Search for the cell housing the specified text and yield its [x, y] center coordinate. 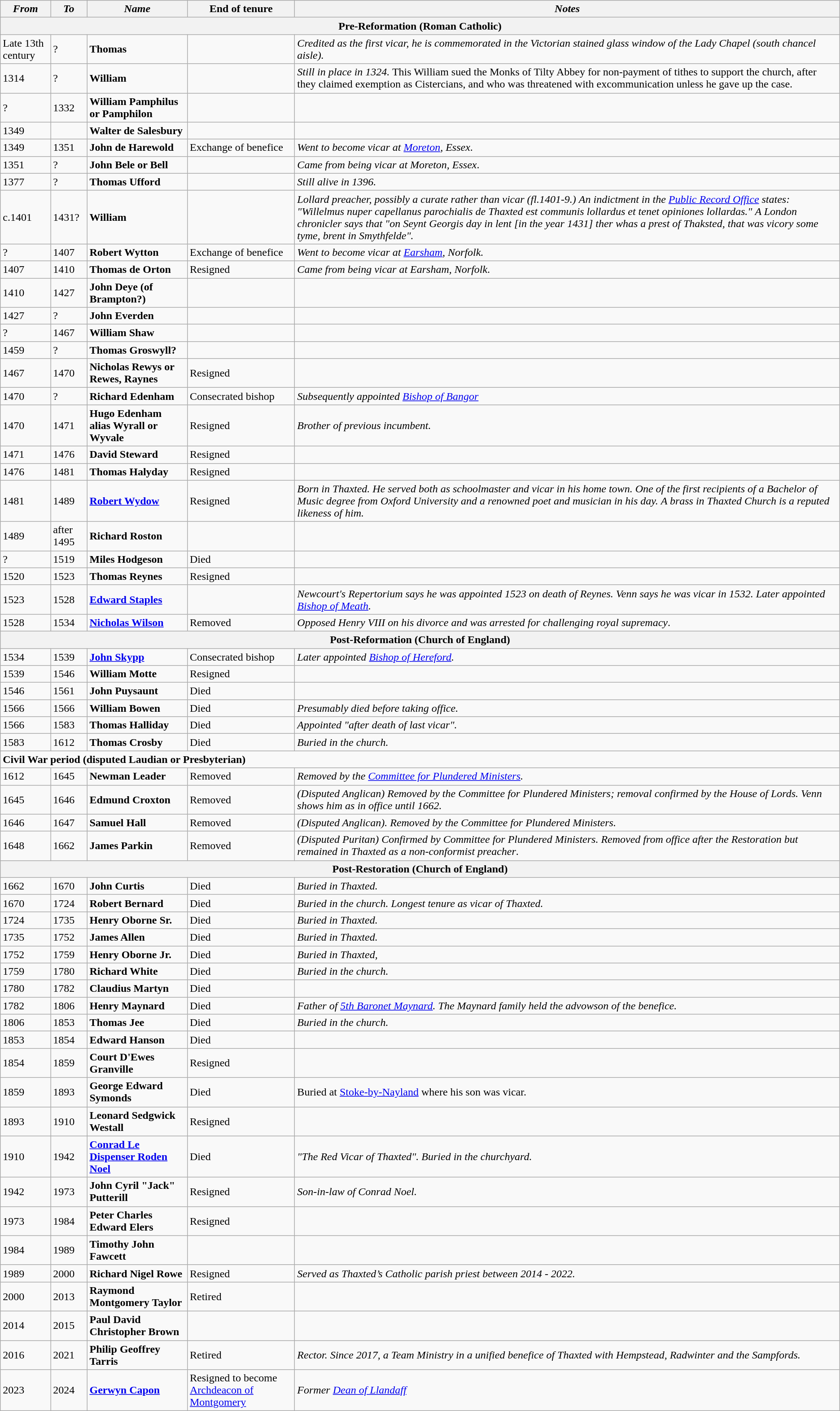
Appointed "after death of last vicar". [567, 725]
Thomas Reynes [137, 576]
Miles Hodgeson [137, 559]
Hugo Edenham alias Wyrall or Wyvale [137, 425]
Went to become vicar at Earsham, Norfolk. [567, 252]
Nicholas Wilson [137, 622]
Still alive in 1396. [567, 182]
2023 [26, 1390]
2021 [69, 1354]
Thomas [137, 49]
1647 [69, 823]
Thomas Crosby [137, 742]
Went to become vicar at Moreton, Essex. [567, 148]
1561 [69, 691]
Civil War period (disputed Laudian or Presbyterian) [420, 759]
Henry Oborne Jr. [137, 955]
Buried in Thaxted, [567, 955]
Thomas Halliday [137, 725]
Rector. Since 2017, a Team Ministry in a unified benefice of Thaxted with Hempstead, Radwinter and the Sampfords. [567, 1354]
Richard Roston [137, 536]
Richard Edenham [137, 396]
End of tenure [241, 9]
William Pamphilus or Pamphilon [137, 108]
Post-Restoration (Church of England) [420, 869]
(Disputed Anglican). Removed by the Committee for Plundered Ministers. [567, 823]
2014 [26, 1326]
Paul David Christopher Brown [137, 1326]
John Everden [137, 316]
John de Harewold [137, 148]
James Parkin [137, 846]
William Shaw [137, 333]
William Bowen [137, 708]
Removed by the Committee for Plundered Ministers. [567, 776]
1332 [69, 108]
Brother of previous incumbent. [567, 425]
Newcourt's Repertorium says he was appointed 1523 on death of Reynes. Venn says he was vicar in 1532. Later appointed Bishop of Meath. [567, 600]
Henry Oborne Sr. [137, 920]
Notes [567, 9]
Pre-Reformation (Roman Catholic) [420, 26]
William Motte [137, 674]
Robert Bernard [137, 903]
Thomas Groswyll? [137, 350]
Peter Charles Edward Elers [137, 1221]
From [26, 9]
c.1401 [26, 217]
Henry Maynard [137, 1006]
Late 13th century [26, 49]
Served as Thaxted’s Catholic parish priest between 2014 - 2022. [567, 1273]
Edward Hanson [137, 1040]
John Deye (of Brampton?) [137, 293]
Edmund Croxton [137, 800]
Opposed Henry VIII on his divorce and was arrested for challenging royal supremacy. [567, 622]
Came from being vicar at Moreton, Essex. [567, 165]
1519 [69, 559]
Subsequently appointed Bishop of Bangor [567, 396]
Claudius Martyn [137, 989]
2024 [69, 1390]
Former Dean of Llandaff [567, 1390]
Thomas Ufford [137, 182]
Leonard Sedgwick Westall [137, 1121]
Conrad Le Dispenser Roden Noel [137, 1157]
Resigned to become Archdeacon of Montgomery [241, 1390]
To [69, 9]
Timothy John Fawcett [137, 1250]
after 1495 [69, 536]
1314 [26, 78]
1459 [26, 350]
Court D'Ewes Granville [137, 1063]
2015 [69, 1326]
Philip Geoffrey Tarris [137, 1354]
Richard White [137, 972]
Nicholas Rewys or Rewes, Raynes [137, 373]
John Curtis [137, 886]
Buried at Stoke-by-Nayland where his son was vicar. [567, 1092]
Thomas Halyday [137, 472]
John Cyril "Jack" Putterill [137, 1192]
2013 [69, 1296]
Edward Staples [137, 600]
John Bele or Bell [137, 165]
1648 [26, 846]
Walter de Salesbury [137, 131]
David Steward [137, 455]
Son-in-law of Conrad Noel. [567, 1192]
Presumably died before taking office. [567, 708]
Credited as the first vicar, he is commemorated in the Victorian stained glass window of the Lady Chapel (south chancel aisle). [567, 49]
Gerwyn Capon [137, 1390]
John Skypp [137, 657]
Robert Wytton [137, 252]
Thomas de Orton [137, 269]
2016 [26, 1354]
Buried in the church. Longest tenure as vicar of Thaxted. [567, 903]
"The Red Vicar of Thaxted". Buried in the churchyard. [567, 1157]
Samuel Hall [137, 823]
Raymond Montgomery Taylor [137, 1296]
Later appointed Bishop of Hereford. [567, 657]
Name [137, 9]
Post-Reformation (Church of England) [420, 640]
1431? [69, 217]
Robert Wydow [137, 501]
1520 [26, 576]
1377 [26, 182]
Richard Nigel Rowe [137, 1273]
Newman Leader [137, 776]
John Puysaunt [137, 691]
Came from being vicar at Earsham, Norfolk. [567, 269]
Thomas Jee [137, 1023]
Father of 5th Baronet Maynard. The Maynard family held the advowson of the benefice. [567, 1006]
George Edward Symonds [137, 1092]
James Allen [137, 937]
